Scan for the cell matching the given text and deliver its [X, Y] coordinate at center. 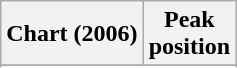
Chart (2006) [72, 34]
Peakposition [189, 34]
